Scan for the cell matching the given text and deliver its [x, y] coordinate at center. 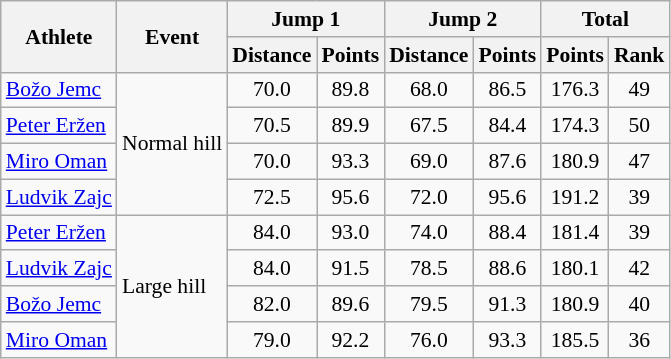
84.4 [507, 126]
93.0 [350, 233]
72.0 [428, 197]
Large hill [172, 286]
82.0 [272, 304]
88.4 [507, 233]
89.6 [350, 304]
91.5 [350, 269]
67.5 [428, 126]
86.5 [507, 90]
76.0 [428, 340]
79.5 [428, 304]
88.6 [507, 269]
174.3 [575, 126]
Normal hill [172, 143]
92.2 [350, 340]
36 [640, 340]
Jump 1 [306, 19]
89.9 [350, 126]
69.0 [428, 162]
180.1 [575, 269]
91.3 [507, 304]
Jump 2 [462, 19]
87.6 [507, 162]
181.4 [575, 233]
176.3 [575, 90]
49 [640, 90]
70.5 [272, 126]
Rank [640, 55]
40 [640, 304]
191.2 [575, 197]
Athlete [59, 36]
72.5 [272, 197]
47 [640, 162]
89.8 [350, 90]
50 [640, 126]
68.0 [428, 90]
185.5 [575, 340]
Total [605, 19]
42 [640, 269]
78.5 [428, 269]
74.0 [428, 233]
Event [172, 36]
79.0 [272, 340]
